From the cell containing the given text, extract its center point as (x, y) coordinate. 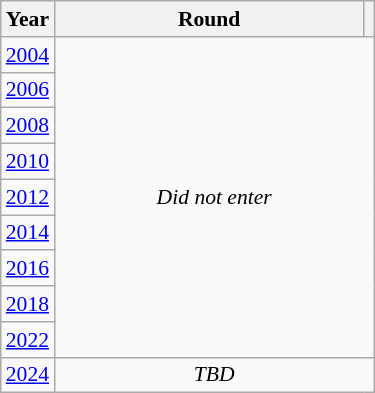
2012 (28, 197)
2010 (28, 162)
2022 (28, 340)
Round (209, 19)
2006 (28, 90)
2018 (28, 304)
2008 (28, 126)
2014 (28, 233)
2004 (28, 55)
2024 (28, 375)
Year (28, 19)
2016 (28, 269)
Did not enter (214, 198)
TBD (214, 375)
